Search for the cell housing the specified text and yield its (x, y) center coordinate. 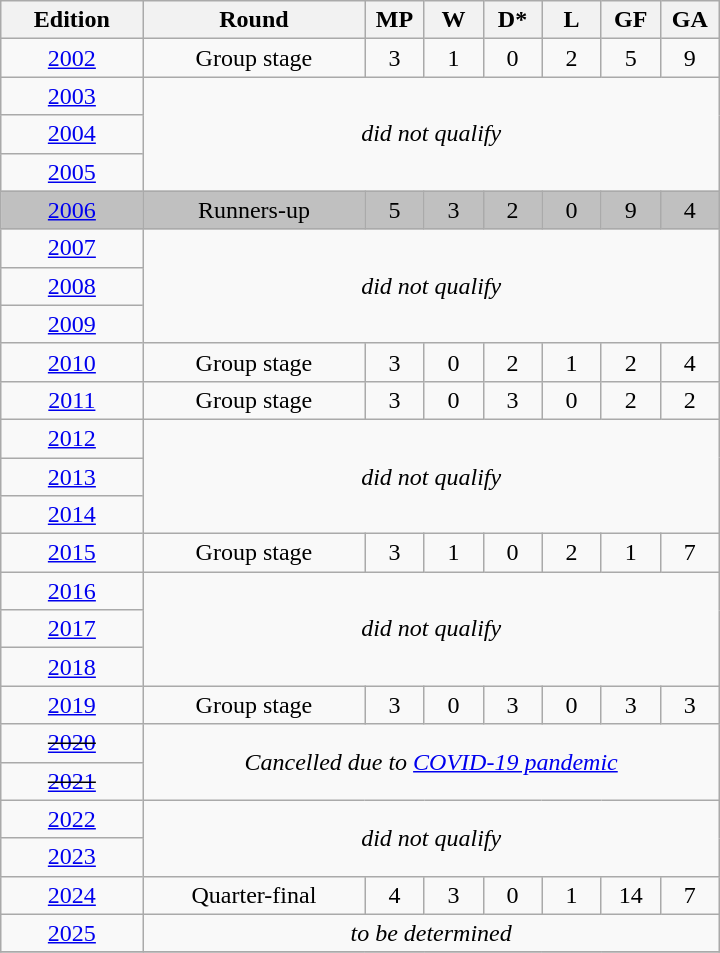
2003 (72, 96)
2004 (72, 134)
2015 (72, 553)
2011 (72, 400)
2014 (72, 515)
2010 (72, 362)
2017 (72, 629)
2024 (72, 895)
Cancelled due to COVID-19 pandemic (431, 762)
Quarter-final (254, 895)
W (454, 20)
2009 (72, 324)
2025 (72, 933)
2005 (72, 172)
2020 (72, 743)
D* (512, 20)
Runners-up (254, 210)
2023 (72, 857)
2002 (72, 58)
2006 (72, 210)
L (572, 20)
2008 (72, 286)
2016 (72, 591)
Round (254, 20)
2013 (72, 477)
2019 (72, 705)
14 (630, 895)
GF (630, 20)
2018 (72, 667)
GA (690, 20)
to be determined (431, 933)
2007 (72, 248)
Edition (72, 20)
2021 (72, 781)
2022 (72, 819)
MP (394, 20)
2012 (72, 438)
